Search for the cell housing the specified text and yield its [X, Y] center coordinate. 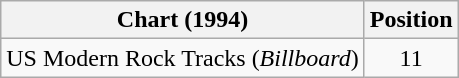
US Modern Rock Tracks (Billboard) [183, 58]
11 [411, 58]
Position [411, 20]
Chart (1994) [183, 20]
